From the cell containing the given text, extract its center point as (x, y) coordinate. 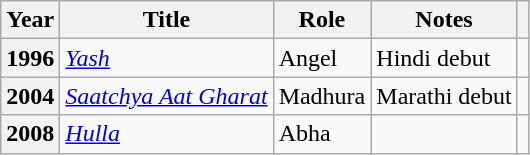
Marathi debut (444, 96)
2008 (30, 134)
Hindi debut (444, 58)
Abha (322, 134)
Year (30, 20)
Hulla (166, 134)
Angel (322, 58)
Yash (166, 58)
Role (322, 20)
Title (166, 20)
Madhura (322, 96)
Notes (444, 20)
Saatchya Aat Gharat (166, 96)
1996 (30, 58)
2004 (30, 96)
